Scan for the cell matching the given text and deliver its (x, y) coordinate at center. 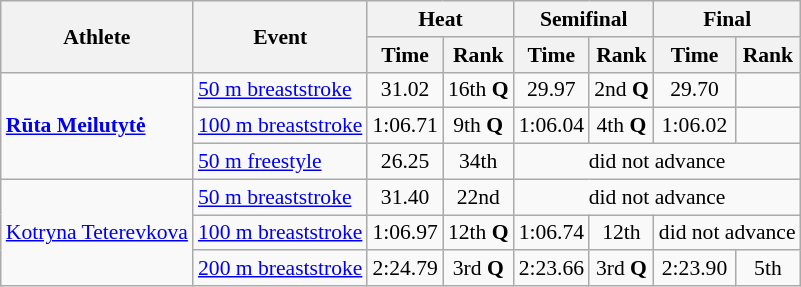
34th (478, 162)
9th Q (478, 126)
1:06.74 (552, 233)
Rūta Meilutytė (97, 126)
29.70 (694, 90)
Final (728, 19)
31.40 (404, 197)
Kotryna Teterevkova (97, 232)
26.25 (404, 162)
50 m freestyle (280, 162)
200 m breaststroke (280, 269)
Athlete (97, 36)
12th (622, 233)
2nd Q (622, 90)
12th Q (478, 233)
5th (768, 269)
Semifinal (584, 19)
1:06.71 (404, 126)
1:06.97 (404, 233)
2:23.90 (694, 269)
22nd (478, 197)
1:06.04 (552, 126)
Heat (440, 19)
4th Q (622, 126)
1:06.02 (694, 126)
29.97 (552, 90)
2:24.79 (404, 269)
2:23.66 (552, 269)
31.02 (404, 90)
16th Q (478, 90)
Event (280, 36)
